Return the [X, Y] coordinate for the center point of the cell that contains the specified text.  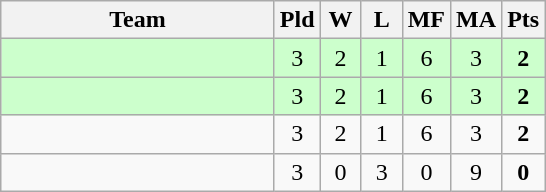
MA [476, 20]
9 [476, 172]
Team [138, 20]
W [340, 20]
MF [426, 20]
Pts [524, 20]
L [382, 20]
Pld [297, 20]
